Provide the [x, y] coordinate of the cell's center where the given text is located.  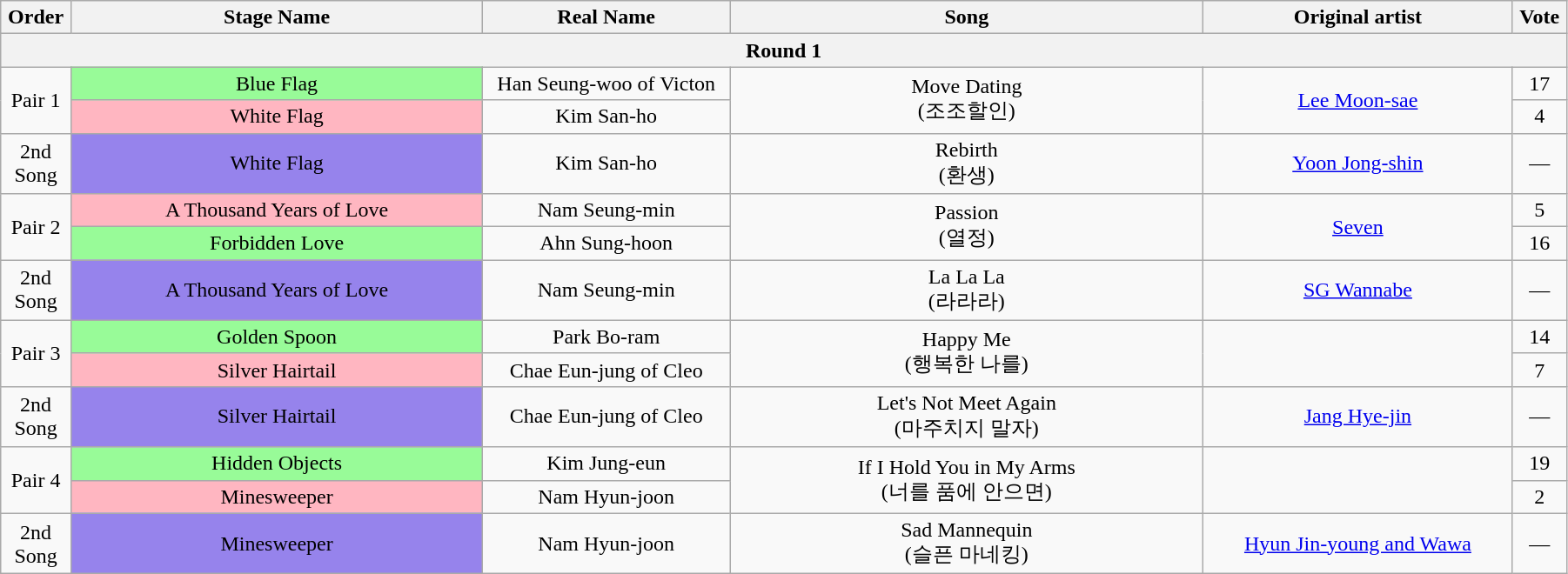
Stage Name [277, 17]
SG Wannabe [1357, 290]
Lee Moon-sae [1357, 100]
16 [1540, 244]
Hidden Objects [277, 464]
Move Dating(조조할인) [967, 100]
Hyun Jin-young and Wawa [1357, 544]
Vote [1540, 17]
Forbidden Love [277, 244]
Happy Me(행복한 나를) [967, 353]
Ahn Sung-hoon [606, 244]
Blue Flag [277, 83]
Pair 3 [37, 353]
2 [1540, 497]
Han Seung-woo of Victon [606, 83]
Pair 2 [37, 227]
Jang Hye-jin [1357, 417]
14 [1540, 337]
La La La(라라라) [967, 290]
7 [1540, 370]
If I Hold You in My Arms(너를 품에 안으면) [967, 480]
17 [1540, 83]
Pair 4 [37, 480]
Round 1 [784, 50]
Passion(열정) [967, 227]
Yoon Jong-shin [1357, 164]
Sad Mannequin(슬픈 마네킹) [967, 544]
Real Name [606, 17]
5 [1540, 210]
Pair 1 [37, 100]
Seven [1357, 227]
Order [37, 17]
Song [967, 17]
Rebirth(환생) [967, 164]
Original artist [1357, 17]
Golden Spoon [277, 337]
Kim Jung-eun [606, 464]
Park Bo-ram [606, 337]
19 [1540, 464]
4 [1540, 117]
Let's Not Meet Again(마주치지 말자) [967, 417]
